Capture the cell that displays the provided text and extract its (x, y) central coordinate. 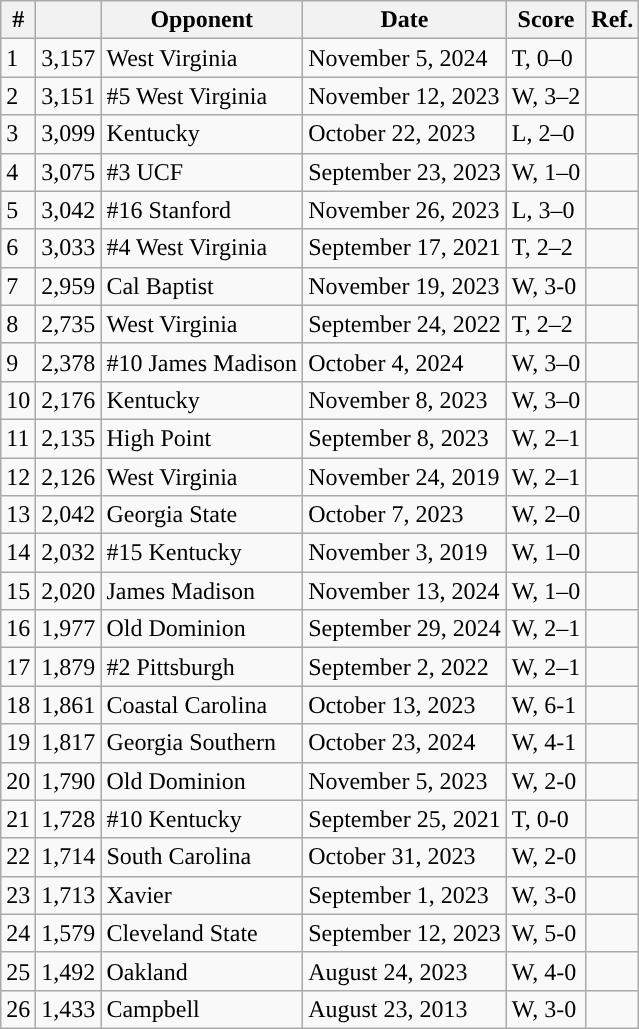
T, 0–0 (546, 58)
Georgia Southern (202, 743)
Coastal Carolina (202, 705)
Georgia State (202, 515)
4 (18, 172)
L, 2–0 (546, 134)
8 (18, 324)
September 17, 2021 (405, 248)
Opponent (202, 20)
Cal Baptist (202, 286)
September 2, 2022 (405, 667)
Ref. (612, 20)
9 (18, 362)
11 (18, 438)
November 19, 2023 (405, 286)
5 (18, 210)
3,157 (68, 58)
2,176 (68, 400)
1,977 (68, 629)
W, 4-0 (546, 971)
September 25, 2021 (405, 819)
November 3, 2019 (405, 553)
August 24, 2023 (405, 971)
October 7, 2023 (405, 515)
26 (18, 1009)
14 (18, 553)
1,790 (68, 781)
Cleveland State (202, 933)
15 (18, 591)
South Carolina (202, 857)
#3 UCF (202, 172)
3,033 (68, 248)
1,713 (68, 895)
1,879 (68, 667)
#2 Pittsburgh (202, 667)
3,075 (68, 172)
1,579 (68, 933)
2 (18, 96)
October 31, 2023 (405, 857)
1,817 (68, 743)
November 12, 2023 (405, 96)
October 4, 2024 (405, 362)
#5 West Virginia (202, 96)
2,959 (68, 286)
November 8, 2023 (405, 400)
1,861 (68, 705)
2,135 (68, 438)
2,032 (68, 553)
10 (18, 400)
3,042 (68, 210)
September 24, 2022 (405, 324)
21 (18, 819)
17 (18, 667)
#4 West Virginia (202, 248)
October 22, 2023 (405, 134)
25 (18, 971)
L, 3–0 (546, 210)
September 12, 2023 (405, 933)
Xavier (202, 895)
W, 6-1 (546, 705)
August 23, 2013 (405, 1009)
13 (18, 515)
3,151 (68, 96)
Score (546, 20)
7 (18, 286)
2,042 (68, 515)
September 29, 2024 (405, 629)
Date (405, 20)
W, 2–0 (546, 515)
16 (18, 629)
#16 Stanford (202, 210)
2,378 (68, 362)
High Point (202, 438)
#10 James Madison (202, 362)
22 (18, 857)
September 1, 2023 (405, 895)
James Madison (202, 591)
November 26, 2023 (405, 210)
20 (18, 781)
2,020 (68, 591)
W, 4-1 (546, 743)
Campbell (202, 1009)
# (18, 20)
1 (18, 58)
2,735 (68, 324)
6 (18, 248)
#10 Kentucky (202, 819)
September 23, 2023 (405, 172)
18 (18, 705)
24 (18, 933)
November 13, 2024 (405, 591)
23 (18, 895)
2,126 (68, 477)
November 24, 2019 (405, 477)
November 5, 2023 (405, 781)
1,492 (68, 971)
3 (18, 134)
1,433 (68, 1009)
19 (18, 743)
W, 3–2 (546, 96)
October 23, 2024 (405, 743)
1,728 (68, 819)
September 8, 2023 (405, 438)
November 5, 2024 (405, 58)
12 (18, 477)
W, 5-0 (546, 933)
3,099 (68, 134)
1,714 (68, 857)
October 13, 2023 (405, 705)
Oakland (202, 971)
T, 0-0 (546, 819)
#15 Kentucky (202, 553)
